Return the [x, y] coordinate for the center point of the cell that contains the specified text.  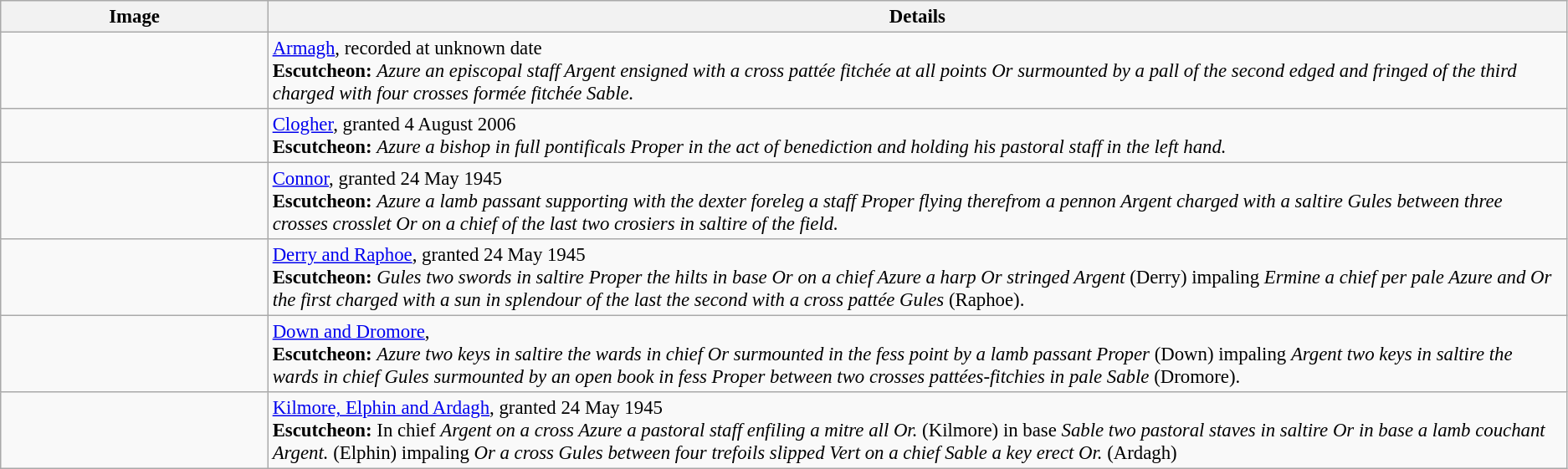
Details [917, 17]
Image [135, 17]
